Identify which cell holds the provided text, then report its [x, y] central coordinate. 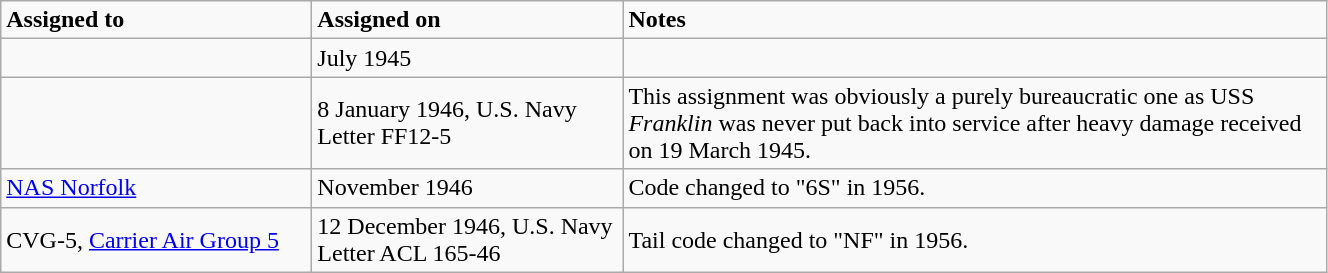
CVG-5, Carrier Air Group 5 [156, 240]
July 1945 [468, 58]
Code changed to "6S" in 1956. [975, 188]
8 January 1946, U.S. Navy Letter FF12-5 [468, 123]
NAS Norfolk [156, 188]
12 December 1946, U.S. Navy Letter ACL 165-46 [468, 240]
Notes [975, 20]
Assigned to [156, 20]
Tail code changed to "NF" in 1956. [975, 240]
This assignment was obviously a purely bureaucratic one as USS Franklin was never put back into service after heavy damage received on 19 March 1945. [975, 123]
November 1946 [468, 188]
Assigned on [468, 20]
